Capture the cell that displays the provided text and extract its (x, y) central coordinate. 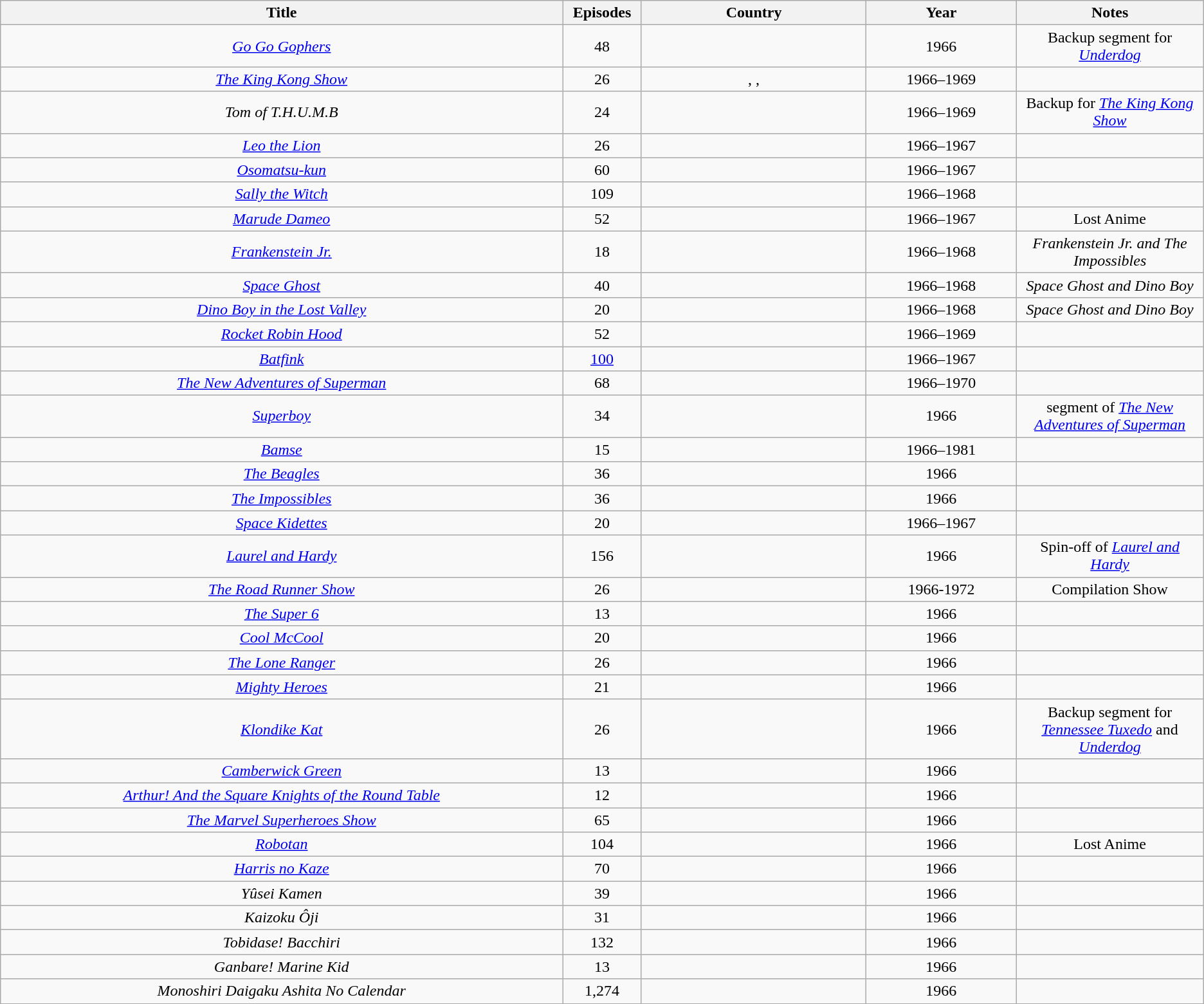
Sally the Witch (282, 194)
Leo the Lion (282, 145)
1966-1972 (942, 589)
1,274 (602, 991)
60 (602, 170)
The Marvel Superheroes Show (282, 820)
Episodes (602, 13)
Yûsei Kamen (282, 893)
The Super 6 (282, 614)
Dino Boy in the Lost Valley (282, 309)
Laurel and Hardy (282, 556)
Country (754, 13)
Space Kidettes (282, 523)
Camberwick Green (282, 771)
40 (602, 285)
The Impossibles (282, 498)
31 (602, 918)
Rocket Robin Hood (282, 334)
12 (602, 795)
Frankenstein Jr. and The Impossibles (1110, 252)
104 (602, 844)
100 (602, 358)
Cool McCool (282, 638)
1966–1981 (942, 450)
Bamse (282, 450)
15 (602, 450)
The Beagles (282, 474)
Notes (1110, 13)
Kaizoku Ôji (282, 918)
34 (602, 417)
39 (602, 893)
The King Kong Show (282, 79)
Monoshiri Daigaku Ashita No Calendar (282, 991)
segment of The New Adventures of Superman (1110, 417)
The New Adventures of Superman (282, 383)
Space Ghost (282, 285)
Backup segment for Tennessee Tuxedo and Underdog (1110, 729)
Year (942, 13)
Frankenstein Jr. (282, 252)
Mighty Heroes (282, 687)
18 (602, 252)
Harris no Kaze (282, 869)
109 (602, 194)
156 (602, 556)
Go Go Gophers (282, 46)
Robotan (282, 844)
Klondike Kat (282, 729)
Marude Dameo (282, 219)
Title (282, 13)
1966–1970 (942, 383)
65 (602, 820)
Backup for The King Kong Show (1110, 112)
24 (602, 112)
21 (602, 687)
Tom of T.H.U.M.B (282, 112)
Compilation Show (1110, 589)
Tobidase! Bacchiri (282, 942)
132 (602, 942)
48 (602, 46)
68 (602, 383)
Backup segment for Underdog (1110, 46)
Osomatsu-kun (282, 170)
Superboy (282, 417)
Batfink (282, 358)
The Road Runner Show (282, 589)
70 (602, 869)
Spin-off of Laurel and Hardy (1110, 556)
Ganbare! Marine Kid (282, 967)
, , (754, 79)
Arthur! And the Square Knights of the Round Table (282, 795)
The Lone Ranger (282, 662)
